Search for the cell housing the specified text and yield its [x, y] center coordinate. 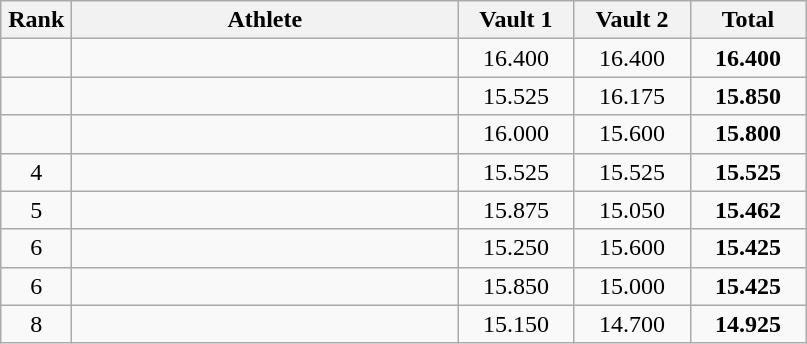
14.925 [748, 324]
Athlete [265, 20]
4 [36, 172]
Rank [36, 20]
Vault 1 [516, 20]
5 [36, 210]
14.700 [632, 324]
15.800 [748, 134]
15.462 [748, 210]
8 [36, 324]
15.875 [516, 210]
15.000 [632, 286]
Vault 2 [632, 20]
15.150 [516, 324]
16.000 [516, 134]
15.050 [632, 210]
16.175 [632, 96]
15.250 [516, 248]
Total [748, 20]
